Return the (x, y) coordinate for the center point of the cell that contains the specified text.  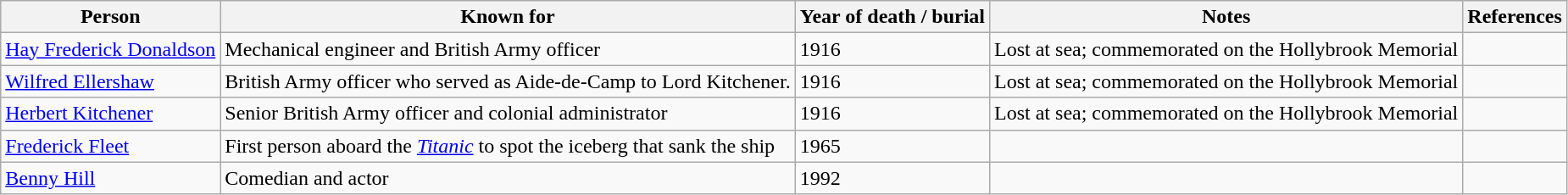
Mechanical engineer and British Army officer (508, 49)
Wilfred Ellershaw (110, 81)
Frederick Fleet (110, 146)
1992 (892, 178)
Comedian and actor (508, 178)
First person aboard the Titanic to spot the iceberg that sank the ship (508, 146)
References (1515, 17)
1965 (892, 146)
Herbert Kitchener (110, 114)
Year of death / burial (892, 17)
Senior British Army officer and colonial administrator (508, 114)
Notes (1226, 17)
Benny Hill (110, 178)
British Army officer who served as Aide-de-Camp to Lord Kitchener. (508, 81)
Known for (508, 17)
Person (110, 17)
Hay Frederick Donaldson (110, 49)
